Extract the [x, y] coordinate from the center of the cell holding the provided text.  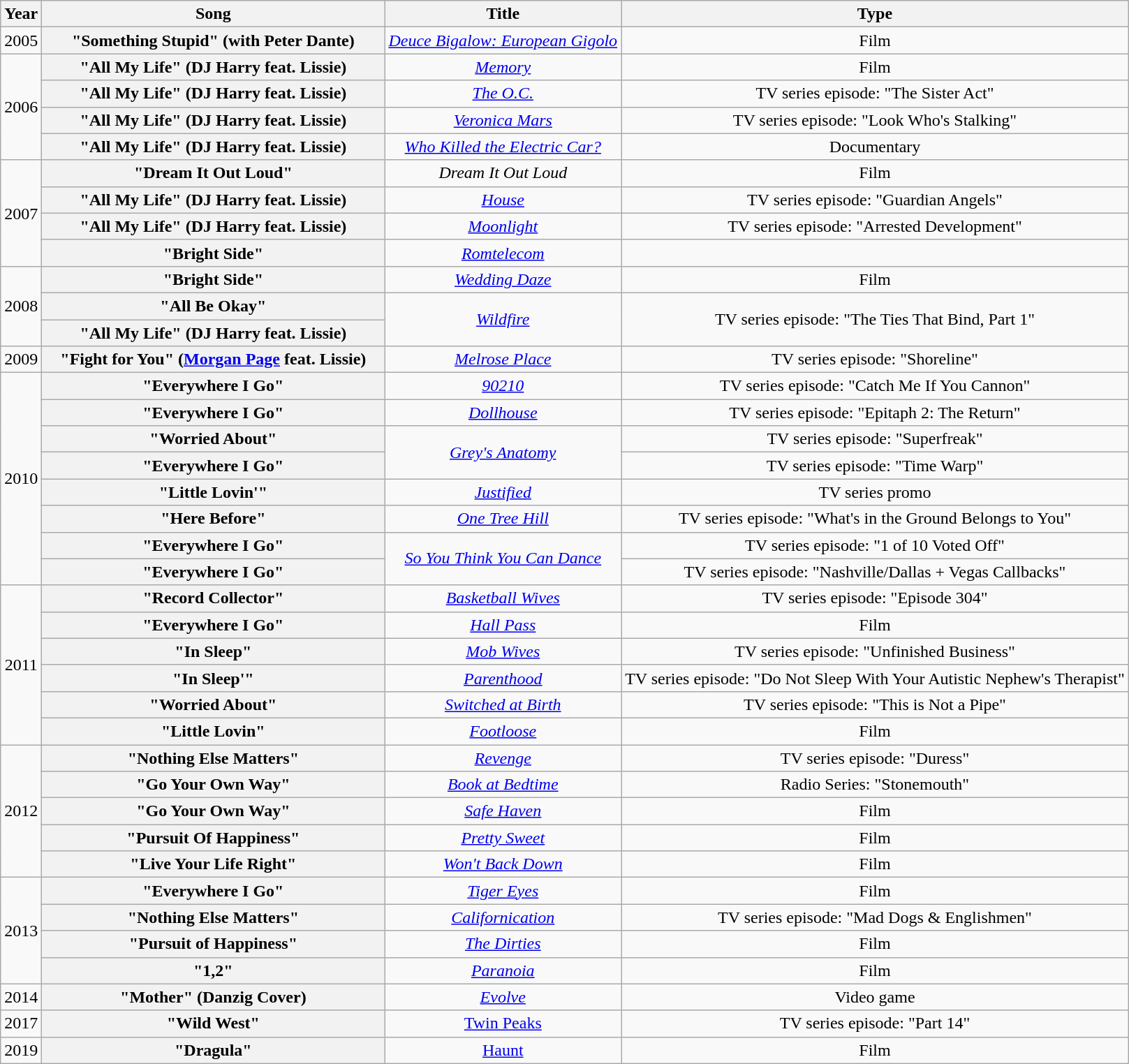
Wildfire [503, 319]
Haunt [503, 1050]
"Dragula" [214, 1050]
TV series episode: "Part 14" [876, 1024]
Revenge [503, 758]
"Fight for You" (Morgan Page feat. Lissie) [214, 360]
Parenthood [503, 678]
"In Sleep" [214, 651]
Dollhouse [503, 413]
TV series episode: "This is Not a Pipe" [876, 704]
TV series episode: "The Sister Act" [876, 94]
TV series episode: "Episode 304" [876, 598]
2008 [21, 306]
TV series episode: "Guardian Angels" [876, 200]
Won't Back Down [503, 864]
"In Sleep'" [214, 678]
TV series episode: "Mad Dogs & Englishmen" [876, 917]
Video game [876, 997]
TV series episode: "Shoreline" [876, 360]
Hall Pass [503, 625]
So You Think You Can Dance [503, 559]
Mob Wives [503, 651]
2010 [21, 479]
"Little Lovin" [214, 731]
Dream It Out Loud [503, 173]
2006 [21, 107]
TV series episode: "Catch Me If You Cannon" [876, 386]
House [503, 200]
Radio Series: "Stonemouth" [876, 785]
Basketball Wives [503, 598]
Paranoia [503, 970]
Wedding Daze [503, 279]
Title [503, 14]
Memory [503, 67]
"Dream It Out Loud" [214, 173]
Year [21, 14]
"Pursuit Of Happiness" [214, 838]
"1,2" [214, 970]
"Wild West" [214, 1024]
Veronica Mars [503, 120]
Melrose Place [503, 360]
TV series episode: "What's in the Ground Belongs to You" [876, 519]
The Dirties [503, 944]
TV series episode: "Arrested Development" [876, 226]
TV series episode: "Duress" [876, 758]
TV series episode: "Time Warp" [876, 466]
The O.C. [503, 94]
2012 [21, 811]
2013 [21, 931]
2017 [21, 1024]
Book at Bedtime [503, 785]
"Pursuit of Happiness" [214, 944]
Footloose [503, 731]
TV series episode: "Look Who's Stalking" [876, 120]
TV series episode: "Do Not Sleep With Your Autistic Nephew's Therapist" [876, 678]
TV series episode: "Nashville/Dallas + Vegas Callbacks" [876, 572]
"Record Collector" [214, 598]
TV series episode: "Unfinished Business" [876, 651]
Who Killed the Electric Car? [503, 147]
Twin Peaks [503, 1024]
Deuce Bigalow: European Gigolo [503, 40]
Moonlight [503, 226]
2009 [21, 360]
2011 [21, 665]
One Tree Hill [503, 519]
Tiger Eyes [503, 891]
2005 [21, 40]
"Something Stupid" (with Peter Dante) [214, 40]
Switched at Birth [503, 704]
TV series episode: "1 of 10 Voted Off" [876, 545]
TV series episode: "The Ties That Bind, Part 1" [876, 319]
Safe Haven [503, 811]
"Mother" (Danzig Cover) [214, 997]
Documentary [876, 147]
Evolve [503, 997]
"Here Before" [214, 519]
"All Be Okay" [214, 306]
Californication [503, 917]
Justified [503, 492]
2007 [21, 213]
Type [876, 14]
Romtelecom [503, 253]
2014 [21, 997]
Grey's Anatomy [503, 452]
TV series episode: "Superfreak" [876, 439]
2019 [21, 1050]
"Live Your Life Right" [214, 864]
Pretty Sweet [503, 838]
TV series promo [876, 492]
Song [214, 14]
"Little Lovin'" [214, 492]
90210 [503, 386]
TV series episode: "Epitaph 2: The Return" [876, 413]
